Provide the [x, y] coordinate of the cell's center where the given text is located.  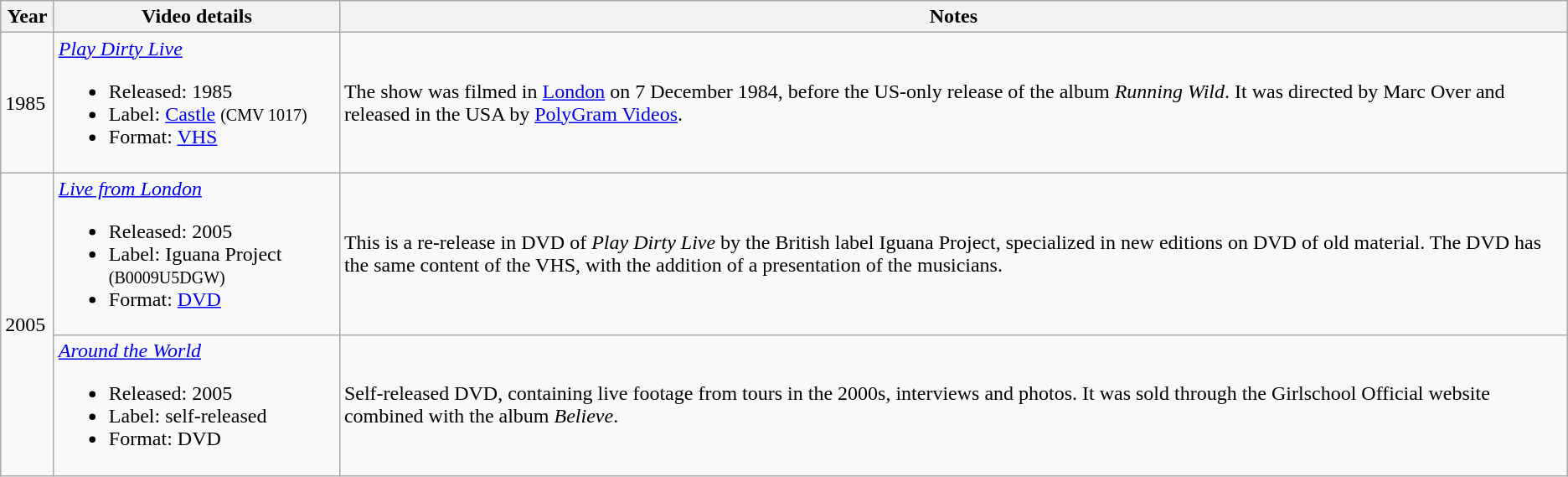
Live from LondonReleased: 2005Label: Iguana Project (B0009U5DGW)Format: DVD [196, 254]
Play Dirty LiveReleased: 1985Label: Castle (CMV 1017)Format: VHS [196, 102]
Around the WorldReleased: 2005Label: self-releasedFormat: DVD [196, 406]
Year [28, 17]
Notes [953, 17]
Video details [196, 17]
1985 [28, 102]
2005 [28, 324]
